Detect which cell encompasses the target text, then output its [X, Y] center coordinate. 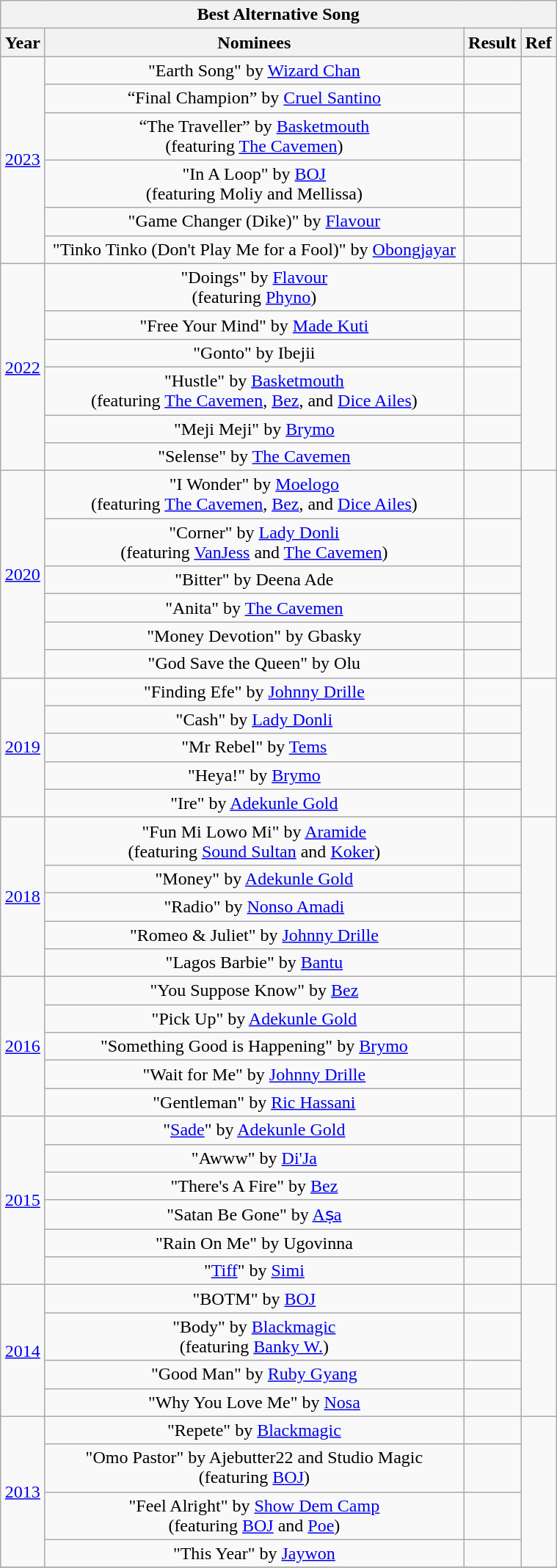
"Hustle" by Basketmouth(featuring The Cavemen, Bez, and Dice Ailes) [254, 390]
"Pick Up" by Adekunle Gold [254, 1019]
"In A Loop" by BOJ(featuring Moliy and Mellissa) [254, 183]
"Radio" by Nonso Amadi [254, 906]
“The Traveller” by Basketmouth(featuring The Cavemen) [254, 136]
"Heya!" by Brymo [254, 775]
2013 [23, 1492]
"Ire" by Adekunle Gold [254, 803]
"Meji Meji" by Brymo [254, 429]
Result [492, 43]
"Free Your Mind" by Made Kuti [254, 325]
2019 [23, 747]
"Satan Be Gone" by Aṣa [254, 1215]
"God Save the Queen" by Olu [254, 664]
2016 [23, 1047]
"Fun Mi Lowo Mi" by Aramide(featuring Sound Sultan and Koker) [254, 840]
"Anita" by The Cavemen [254, 608]
"Doings" by Flavour(featuring Phyno) [254, 287]
"Romeo & Juliet" by Johnny Drille [254, 935]
"Selense" by The Cavemen [254, 457]
Ref [539, 43]
"Money Devotion" by Gbasky [254, 636]
"Game Changer (Dike)" by Flavour [254, 221]
“Final Champion” by Cruel Santino [254, 98]
"Omo Pastor" by Ajebutter22 and Studio Magic(featuring BOJ) [254, 1468]
2018 [23, 896]
"This Year" by Jaywon [254, 1553]
"Awww" by Di'Ja [254, 1158]
2023 [23, 160]
"Sade" by Adekunle Gold [254, 1130]
"Money" by Adekunle Gold [254, 879]
Year [23, 43]
"BOTM" by BOJ [254, 1299]
"Bitter" by Deena Ade [254, 580]
"Good Man" by Ruby Gyang [254, 1374]
"You Suppose Know" by Bez [254, 991]
"Earth Song" by Wizard Chan [254, 70]
2020 [23, 574]
Nominees [254, 43]
"Gonto" by Ibejii [254, 353]
"Finding Efe" by Johnny Drille [254, 692]
"Tiff" by Simi [254, 1271]
"Wait for Me" by Johnny Drille [254, 1074]
2022 [23, 367]
"I Wonder" by Moelogo(featuring The Cavemen, Bez, and Dice Ailes) [254, 494]
"There's A Fire" by Bez [254, 1186]
"Lagos Barbie" by Bantu [254, 963]
"Rain On Me" by Ugovinna [254, 1243]
"Corner" by Lady Donli(featuring VanJess and The Cavemen) [254, 543]
"Repete" by Blackmagic [254, 1430]
"Mr Rebel" by Tems [254, 747]
"Feel Alright" by Show Dem Camp(featuring BOJ and Poe) [254, 1515]
"Cash" by Lady Donli [254, 719]
Best Alternative Song [279, 15]
2015 [23, 1201]
"Tinko Tinko (Don't Play Me for a Fool)" by Obongjayar [254, 249]
"Gentleman" by Ric Hassani [254, 1102]
2014 [23, 1351]
"Something Good is Happening" by Brymo [254, 1047]
"Body" by Blackmagic(featuring Banky W.) [254, 1336]
"Why You Love Me" by Nosa [254, 1402]
